Scan for the cell matching the given text and deliver its (X, Y) coordinate at center. 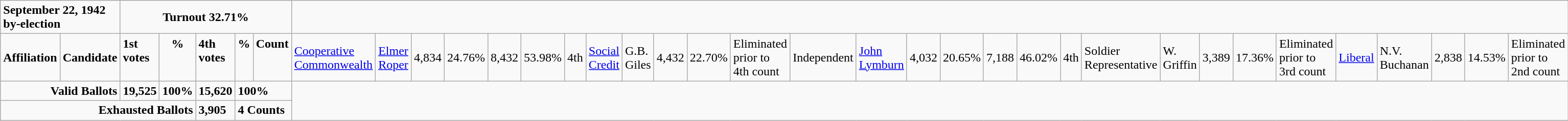
John Lymburn (881, 57)
Candidate (90, 57)
Exhausted Ballots (98, 110)
24.76% (466, 57)
4th votes (216, 57)
4 Counts (263, 110)
Eliminated prior to 3rd count (1306, 57)
Count (272, 57)
Eliminated prior to 2nd count (1538, 57)
53.98% (543, 57)
14.53% (1486, 57)
17.36% (1254, 57)
Independent (823, 57)
Cooperative Commonwealth (333, 57)
46.02% (1039, 57)
Liberal (1356, 57)
Affiliation (30, 57)
Valid Ballots (60, 91)
4,432 (671, 57)
4,834 (427, 57)
Soldier Representative (1121, 57)
Turnout 32.71% (205, 17)
2,838 (1448, 57)
W. Griffin (1180, 57)
1st votes (140, 57)
G.B. Giles (638, 57)
N.V. Buchanan (1404, 57)
22.70% (708, 57)
3,389 (1216, 57)
September 22, 1942 by-election (60, 17)
4,032 (923, 57)
Eliminated prior to 4th count (760, 57)
3,905 (216, 110)
7,188 (1000, 57)
19,525 (140, 91)
20.65% (962, 57)
8,432 (504, 57)
Social Credit (604, 57)
15,620 (216, 91)
Elmer Roper (394, 57)
